Extract the (X, Y) coordinate from the center of the cell holding the provided text.  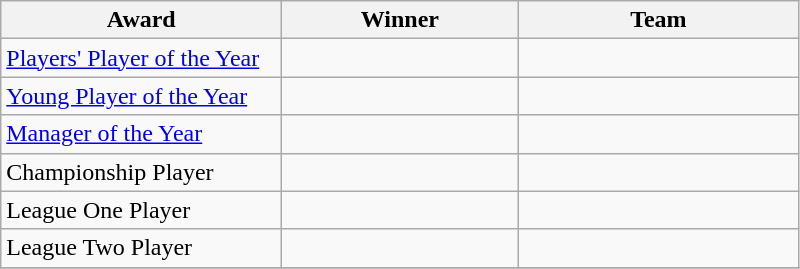
Award (142, 20)
Championship Player (142, 172)
Manager of the Year (142, 134)
League Two Player (142, 248)
Winner (400, 20)
League One Player (142, 210)
Team (658, 20)
Players' Player of the Year (142, 58)
Young Player of the Year (142, 96)
